Output the [x, y] coordinate of the center of the cell containing the given text.  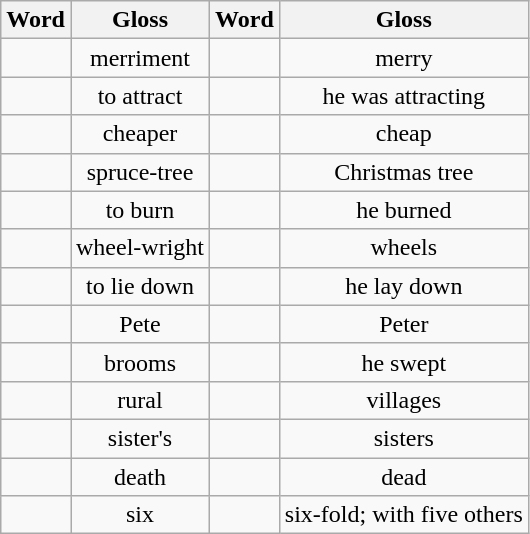
merriment [140, 58]
spruce-tree [140, 172]
cheap [404, 134]
dead [404, 477]
brooms [140, 362]
rural [140, 400]
wheels [404, 248]
villages [404, 400]
cheaper [140, 134]
he burned [404, 210]
six-fold; with five others [404, 515]
he swept [404, 362]
Pete [140, 324]
wheel-wright [140, 248]
he lay down [404, 286]
to lie down [140, 286]
sister's [140, 438]
death [140, 477]
six [140, 515]
sisters [404, 438]
to attract [140, 96]
he was attracting [404, 96]
Christmas tree [404, 172]
Peter [404, 324]
to burn [140, 210]
merry [404, 58]
